Find where the given text appears and provide that cell's center as (X, Y) coordinate. 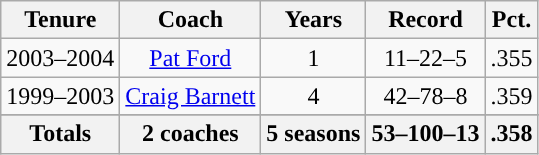
.359 (512, 96)
1999–2003 (60, 96)
2003–2004 (60, 58)
1 (314, 58)
11–22–5 (426, 58)
Craig Barnett (190, 96)
Years (314, 20)
Totals (60, 134)
Pct. (512, 20)
Tenure (60, 20)
4 (314, 96)
2 coaches (190, 134)
53–100–13 (426, 134)
Pat Ford (190, 58)
Coach (190, 20)
5 seasons (314, 134)
42–78–8 (426, 96)
.355 (512, 58)
.358 (512, 134)
Record (426, 20)
